For the text-containing cell, return its midpoint in [X, Y] coordinate format. 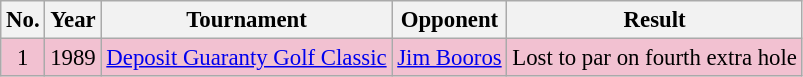
1989 [73, 58]
Jim Booros [450, 58]
Deposit Guaranty Golf Classic [246, 58]
Year [73, 20]
Lost to par on fourth extra hole [654, 58]
1 [23, 58]
No. [23, 20]
Tournament [246, 20]
Result [654, 20]
Opponent [450, 20]
